Search for the cell housing the specified text and yield its [X, Y] center coordinate. 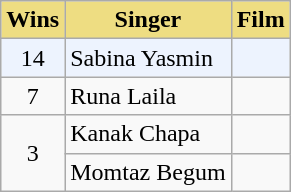
Runa Laila [148, 96]
Film [260, 20]
Singer [148, 20]
7 [33, 96]
Wins [33, 20]
Sabina Yasmin [148, 58]
Momtaz Begum [148, 172]
14 [33, 58]
Kanak Chapa [148, 134]
3 [33, 153]
